Locate the cell with the specified text and output its [X, Y] center coordinate. 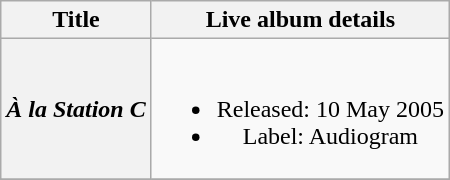
Released: 10 May 2005Label: Audiogram [300, 109]
À la Station C [76, 109]
Live album details [300, 20]
Title [76, 20]
